Return the (x, y) coordinate for the center point of the cell that contains the specified text.  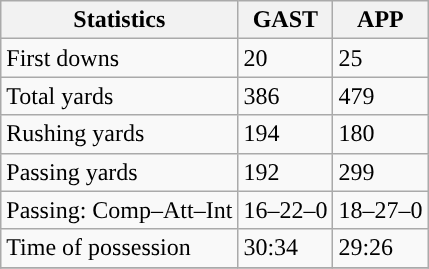
180 (380, 134)
Passing yards (120, 172)
Time of possession (120, 248)
Rushing yards (120, 134)
29:26 (380, 248)
25 (380, 58)
APP (380, 20)
Passing: Comp–Att–Int (120, 210)
Total yards (120, 96)
16–22–0 (286, 210)
30:34 (286, 248)
20 (286, 58)
18–27–0 (380, 210)
192 (286, 172)
First downs (120, 58)
194 (286, 134)
GAST (286, 20)
479 (380, 96)
386 (286, 96)
299 (380, 172)
Statistics (120, 20)
